Return the [x, y] coordinate for the center point of the cell that contains the specified text.  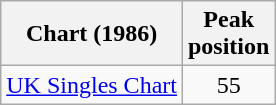
Peakposition [228, 34]
UK Singles Chart [92, 85]
55 [228, 85]
Chart (1986) [92, 34]
